Locate the cell with the specified text and output its (X, Y) center coordinate. 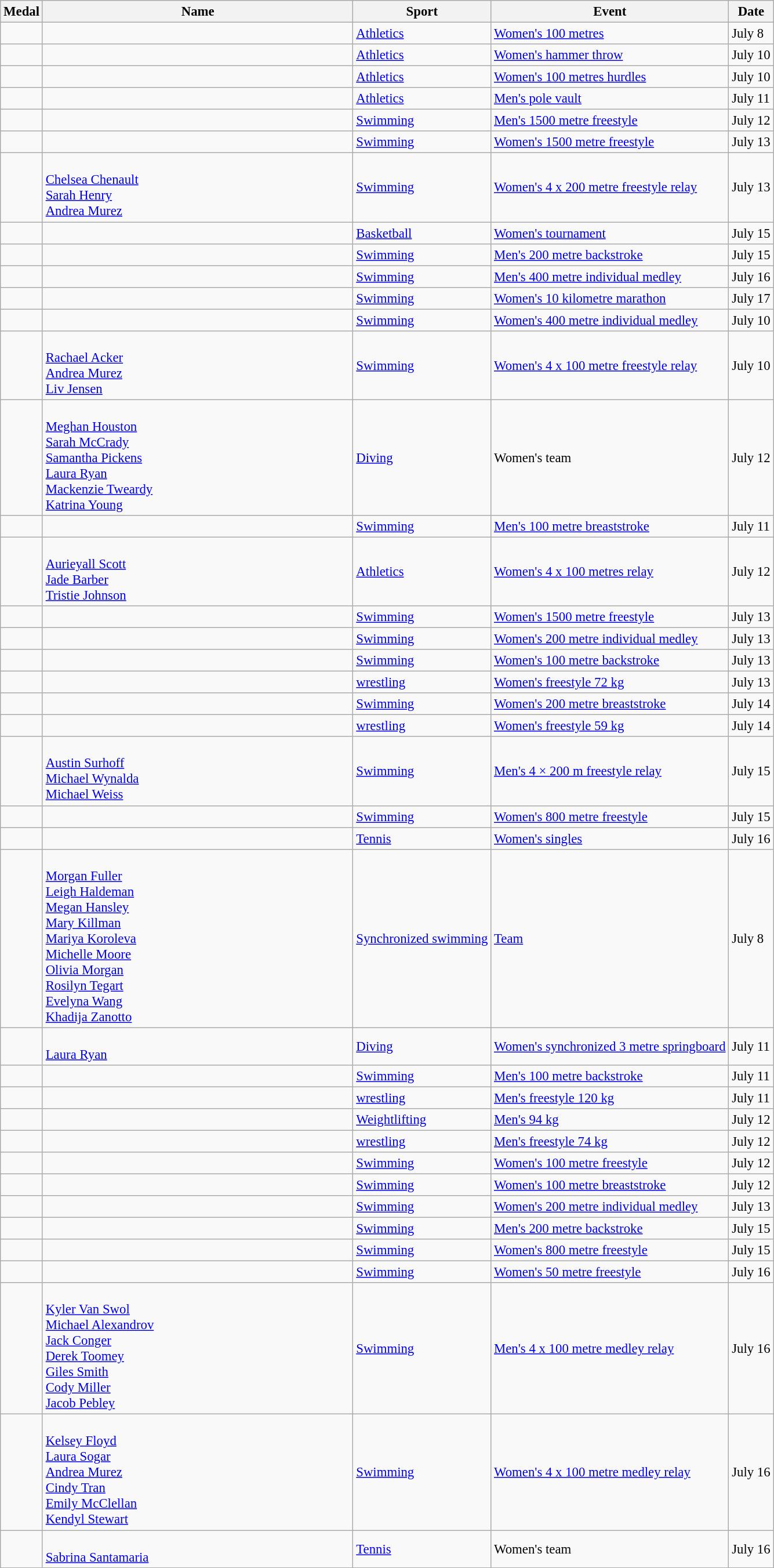
Men's pole vault (610, 99)
Men's 4 x 100 metre medley relay (610, 1349)
Women's 100 metre backstroke (610, 660)
Women's 4 x 200 metre freestyle relay (610, 188)
Men's 1500 metre freestyle (610, 121)
Women's 4 x 100 metre medley relay (610, 1472)
Men's 400 metre individual medley (610, 277)
Aurieyall Scott Jade Barber Tristie Johnson (198, 572)
Women's freestyle 72 kg (610, 683)
Weightlifting (422, 1120)
Event (610, 12)
Team (610, 938)
Austin Surhoff Michael Wynalda Michael Weiss (198, 771)
Men's 94 kg (610, 1120)
Women's 100 metres (610, 34)
Women's 100 metre breaststroke (610, 1185)
Kelsey Floyd Laura Sogar Andrea Murez Cindy Tran Emily McClellan Kendyl Stewart (198, 1472)
Women's 4 x 100 metre freestyle relay (610, 365)
Men's freestyle 120 kg (610, 1098)
Women's hammer throw (610, 55)
Name (198, 12)
Chelsea Chenault Sarah Henry Andrea Murez (198, 188)
Date (751, 12)
Women's freestyle 59 kg (610, 726)
Meghan Houston Sarah McCrady Samantha Pickens Laura Ryan Mackenzie Tweardy Katrina Young (198, 458)
Women's 10 kilometre marathon (610, 298)
Women's 4 x 100 metres relay (610, 572)
Women's 100 metre freestyle (610, 1163)
Rachael Acker Andrea Murez Liv Jensen (198, 365)
Women's 400 metre individual medley (610, 320)
Basketball (422, 233)
Women's singles (610, 839)
Medal (22, 12)
Men's freestyle 74 kg (610, 1141)
Sport (422, 12)
Kyler Van Swol Michael Alexandrov Jack Conger Derek Toomey Giles Smith Cody Miller Jacob Pebley (198, 1349)
Laura Ryan (198, 1046)
Men's 100 metre backstroke (610, 1076)
Women's tournament (610, 233)
Sabrina Santamaria (198, 1549)
Morgan Fuller Leigh Haldeman Megan Hansley Mary Killman Mariya Koroleva Michelle Moore Olivia Morgan Rosilyn Tegart Evelyna Wang Khadija Zanotto (198, 938)
July 17 (751, 298)
Women's synchronized 3 metre springboard (610, 1046)
Women's 50 metre freestyle (610, 1272)
Men's 100 metre breaststroke (610, 527)
Men's 4 × 200 m freestyle relay (610, 771)
Women's 200 metre breaststroke (610, 704)
Synchronized swimming (422, 938)
Women's 100 metres hurdles (610, 77)
